Find where the given text appears and provide that cell's center as (x, y) coordinate. 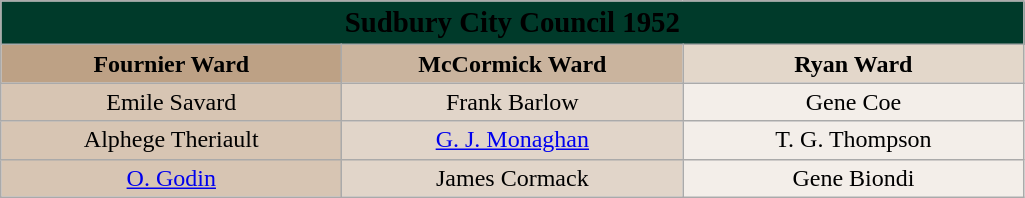
G. J. Monaghan (512, 140)
T. G. Thompson (854, 140)
O. Godin (172, 178)
Sudbury City Council 1952 (512, 23)
Gene Coe (854, 102)
James Cormack (512, 178)
Fournier Ward (172, 64)
Alphege Theriault (172, 140)
McCormick Ward (512, 64)
Ryan Ward (854, 64)
Frank Barlow (512, 102)
Emile Savard (172, 102)
Gene Biondi (854, 178)
